Output the (x, y) coordinate of the center of the cell containing the given text.  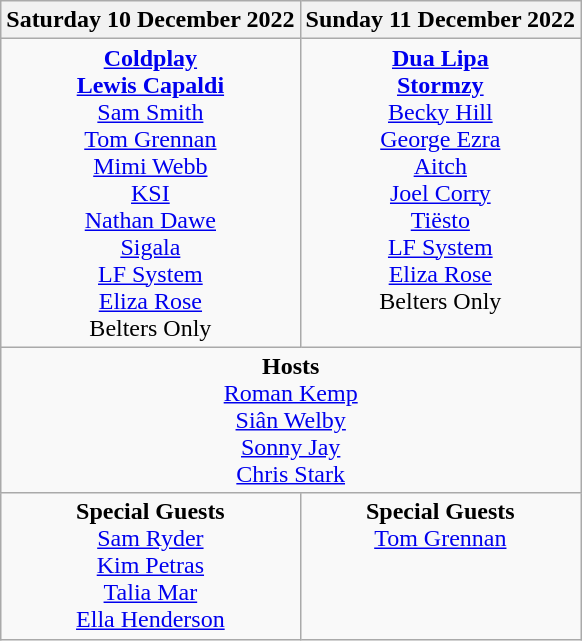
HostsRoman KempSiân WelbySonny JayChris Stark (291, 420)
Special GuestsTom Grennan (440, 566)
Sunday 11 December 2022 (440, 20)
Special GuestsSam RyderKim PetrasTalia MarElla Henderson (150, 566)
Saturday 10 December 2022 (150, 20)
Dua LipaStormzyBecky HillGeorge Ezra AitchJoel CorryTiëstoLF SystemEliza RoseBelters Only (440, 193)
ColdplayLewis CapaldiSam SmithTom GrennanMimi WebbKSINathan DaweSigalaLF SystemEliza RoseBelters Only (150, 193)
